Return [x, y] of the center of cell containing provided text 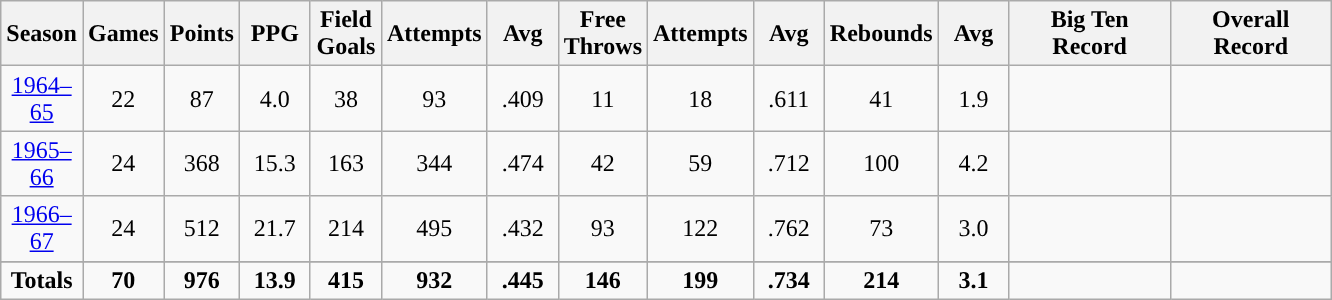
Games [123, 34]
59 [701, 164]
4.2 [974, 164]
PPG [274, 34]
70 [123, 280]
.474 [522, 164]
18 [701, 98]
87 [202, 98]
3.0 [974, 228]
100 [881, 164]
Free Throws [602, 34]
199 [701, 280]
344 [434, 164]
.611 [788, 98]
73 [881, 228]
.432 [522, 228]
1964–65 [42, 98]
Totals [42, 280]
1.9 [974, 98]
3.1 [974, 280]
.762 [788, 228]
41 [881, 98]
Overall Record [1250, 34]
22 [123, 98]
163 [346, 164]
11 [602, 98]
495 [434, 228]
4.0 [274, 98]
932 [434, 280]
Season [42, 34]
42 [602, 164]
38 [346, 98]
368 [202, 164]
.734 [788, 280]
13.9 [274, 280]
15.3 [274, 164]
415 [346, 280]
976 [202, 280]
.445 [522, 280]
Big Ten Record [1090, 34]
1966–67 [42, 228]
.409 [522, 98]
Field Goals [346, 34]
Rebounds [881, 34]
122 [701, 228]
512 [202, 228]
.712 [788, 164]
Points [202, 34]
1965–66 [42, 164]
146 [602, 280]
21.7 [274, 228]
